From the cell containing the given text, extract its center point as (x, y) coordinate. 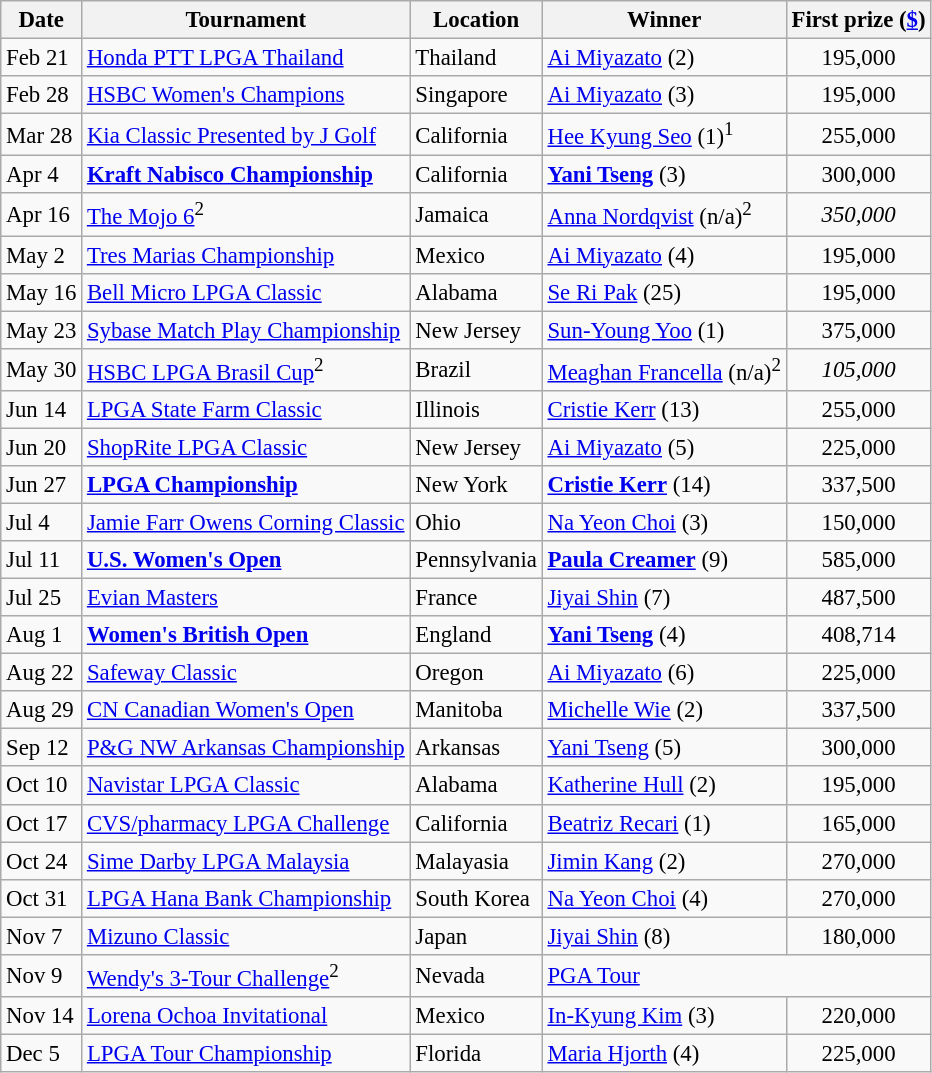
Navistar LPGA Classic (246, 786)
150,000 (858, 522)
PGA Tour (736, 976)
Jimin Kang (2) (664, 861)
Apr 16 (42, 215)
350,000 (858, 215)
Dec 5 (42, 1053)
Cristie Kerr (14) (664, 485)
HSBC LPGA Brasil Cup2 (246, 369)
Brazil (476, 369)
France (476, 598)
Yani Tseng (5) (664, 748)
Sime Darby LPGA Malaysia (246, 861)
Arkansas (476, 748)
Winner (664, 20)
May 2 (42, 255)
220,000 (858, 1016)
Jul 25 (42, 598)
Se Ri Pak (25) (664, 292)
Oct 24 (42, 861)
Jul 4 (42, 522)
In-Kyung Kim (3) (664, 1016)
May 23 (42, 330)
Jun 27 (42, 485)
May 30 (42, 369)
585,000 (858, 560)
Ohio (476, 522)
Cristie Kerr (13) (664, 410)
Ai Miyazato (6) (664, 673)
Yani Tseng (4) (664, 635)
Oct 10 (42, 786)
Na Yeon Choi (4) (664, 898)
Bell Micro LPGA Classic (246, 292)
Ai Miyazato (2) (664, 58)
Michelle Wie (2) (664, 710)
Paula Creamer (9) (664, 560)
Sybase Match Play Championship (246, 330)
Jamie Farr Owens Corning Classic (246, 522)
Feb 21 (42, 58)
Maria Hjorth (4) (664, 1053)
Singapore (476, 95)
Hee Kyung Seo (1)1 (664, 135)
Jul 11 (42, 560)
Aug 1 (42, 635)
South Korea (476, 898)
Mar 28 (42, 135)
Katherine Hull (2) (664, 786)
Kia Classic Presented by J Golf (246, 135)
Japan (476, 936)
487,500 (858, 598)
First prize ($) (858, 20)
165,000 (858, 823)
105,000 (858, 369)
Oct 31 (42, 898)
LPGA Championship (246, 485)
Nov 7 (42, 936)
Date (42, 20)
The Mojo 62 (246, 215)
CVS/pharmacy LPGA Challenge (246, 823)
Malayasia (476, 861)
Yani Tseng (3) (664, 175)
Mizuno Classic (246, 936)
Ai Miyazato (4) (664, 255)
Jun 14 (42, 410)
Aug 29 (42, 710)
Jun 20 (42, 447)
Anna Nordqvist (n/a)2 (664, 215)
Tournament (246, 20)
Nov 14 (42, 1016)
Lorena Ochoa Invitational (246, 1016)
Feb 28 (42, 95)
Nov 9 (42, 976)
Florida (476, 1053)
Jiyai Shin (7) (664, 598)
Aug 22 (42, 673)
Safeway Classic (246, 673)
New York (476, 485)
Ai Miyazato (3) (664, 95)
Illinois (476, 410)
LPGA State Farm Classic (246, 410)
Evian Masters (246, 598)
Jamaica (476, 215)
P&G NW Arkansas Championship (246, 748)
Women's British Open (246, 635)
LPGA Tour Championship (246, 1053)
375,000 (858, 330)
U.S. Women's Open (246, 560)
ShopRite LPGA Classic (246, 447)
Wendy's 3-Tour Challenge2 (246, 976)
Manitoba (476, 710)
May 16 (42, 292)
Location (476, 20)
Ai Miyazato (5) (664, 447)
Meaghan Francella (n/a)2 (664, 369)
Kraft Nabisco Championship (246, 175)
CN Canadian Women's Open (246, 710)
Sun-Young Yoo (1) (664, 330)
LPGA Hana Bank Championship (246, 898)
Oregon (476, 673)
Oct 17 (42, 823)
Thailand (476, 58)
Nevada (476, 976)
England (476, 635)
Tres Marias Championship (246, 255)
180,000 (858, 936)
Na Yeon Choi (3) (664, 522)
Pennsylvania (476, 560)
Jiyai Shin (8) (664, 936)
HSBC Women's Champions (246, 95)
Beatriz Recari (1) (664, 823)
Apr 4 (42, 175)
408,714 (858, 635)
Sep 12 (42, 748)
Honda PTT LPGA Thailand (246, 58)
